Detect which cell encompasses the target text, then output its (X, Y) center coordinate. 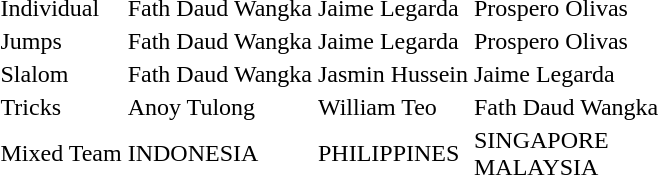
William Teo (392, 107)
Jasmin Hussein (392, 74)
Anoy Tulong (220, 107)
Jaime Legarda (392, 41)
